Detect which cell encompasses the target text, then output its (x, y) center coordinate. 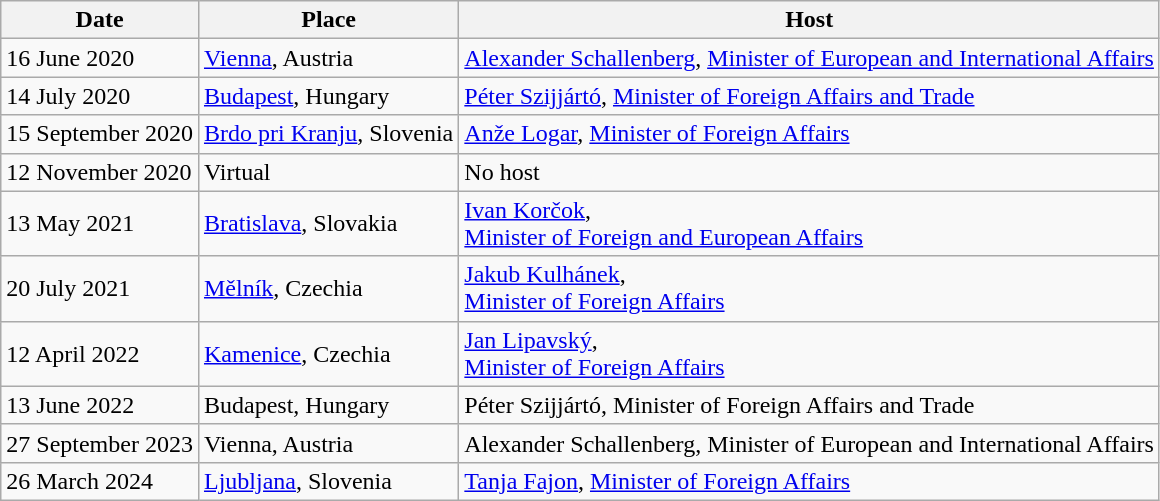
Bratislava, Slovakia (328, 224)
Anže Logar, Minister of Foreign Affairs (810, 134)
Place (328, 20)
12 November 2020 (100, 172)
Mělník, Czechia (328, 288)
14 July 2020 (100, 96)
Tanja Fajon, Minister of Foreign Affairs (810, 481)
Jan Lipavský, Minister of Foreign Affairs (810, 354)
Date (100, 20)
26 March 2024 (100, 481)
27 September 2023 (100, 443)
15 September 2020 (100, 134)
20 July 2021 (100, 288)
Jakub Kulhánek, Minister of Foreign Affairs (810, 288)
16 June 2020 (100, 58)
Ljubljana, Slovenia (328, 481)
12 April 2022 (100, 354)
No host (810, 172)
Brdo pri Kranju, Slovenia (328, 134)
Ivan Korčok, Minister of Foreign and European Affairs (810, 224)
Kamenice, Czechia (328, 354)
13 May 2021 (100, 224)
Host (810, 20)
13 June 2022 (100, 405)
Virtual (328, 172)
